Return the (x, y) coordinate for the center point of the cell that contains the specified text.  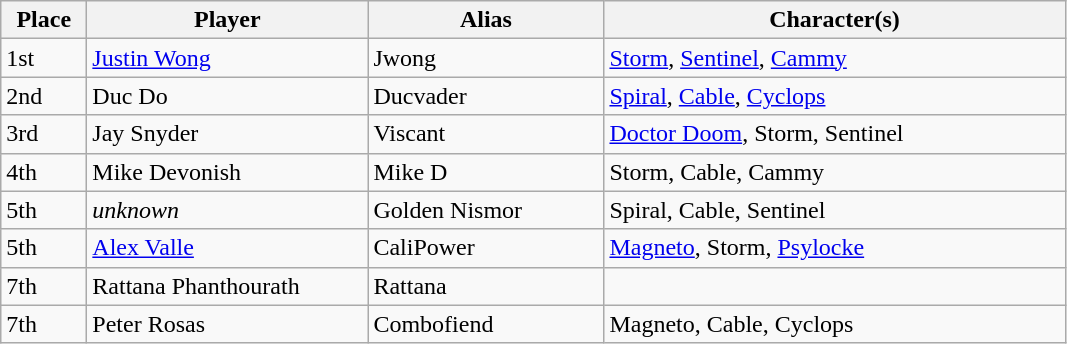
Doctor Doom, Storm, Sentinel (834, 134)
Jay Snyder (228, 134)
Mike D (486, 172)
unknown (228, 210)
3rd (44, 134)
CaliPower (486, 248)
Character(s) (834, 20)
1st (44, 58)
Alias (486, 20)
Place (44, 20)
Ducvader (486, 96)
Alex Valle (228, 248)
Spiral, Cable, Sentinel (834, 210)
Viscant (486, 134)
Combofiend (486, 324)
Spiral, Cable, Cyclops (834, 96)
Player (228, 20)
Jwong (486, 58)
Magneto, Cable, Cyclops (834, 324)
Justin Wong (228, 58)
Storm, Cable, Cammy (834, 172)
Mike Devonish (228, 172)
Rattana Phanthourath (228, 286)
4th (44, 172)
Peter Rosas (228, 324)
Magneto, Storm, Psylocke (834, 248)
Storm, Sentinel, Cammy (834, 58)
Golden Nismor (486, 210)
Duc Do (228, 96)
Rattana (486, 286)
2nd (44, 96)
